Extract the (x, y) coordinate from the center of the cell holding the provided text.  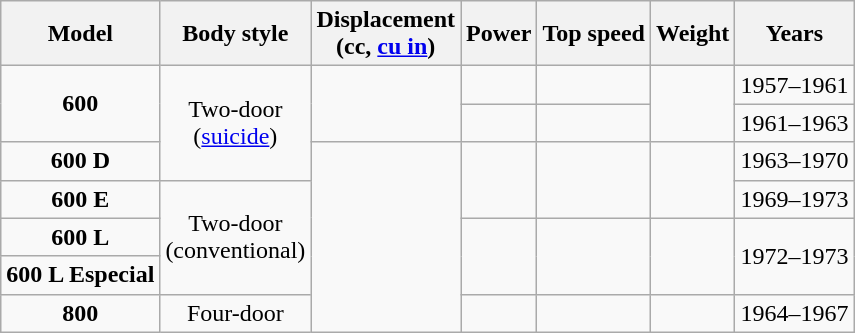
1969–1973 (794, 199)
Weight (692, 34)
Years (794, 34)
Model (80, 34)
1972–1973 (794, 256)
1963–1970 (794, 161)
Body style (236, 34)
600 D (80, 161)
Top speed (594, 34)
1964–1967 (794, 313)
600 L (80, 237)
600 E (80, 199)
600 L Especial (80, 275)
1957–1961 (794, 85)
Four-door (236, 313)
Displacement(cc, cu in) (386, 34)
Power (499, 34)
Two-door(suicide) (236, 123)
800 (80, 313)
1961–1963 (794, 123)
Two-door(conventional) (236, 237)
600 (80, 104)
